Scan for the cell matching the given text and deliver its [X, Y] coordinate at center. 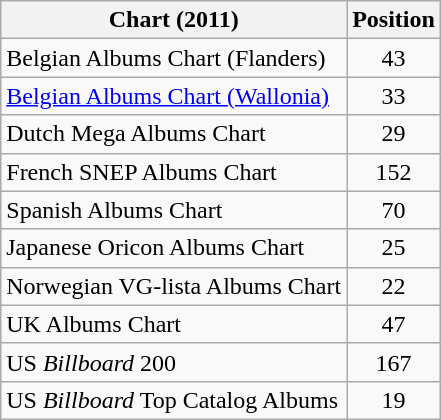
167 [394, 362]
33 [394, 96]
Belgian Albums Chart (Flanders) [174, 58]
29 [394, 134]
19 [394, 400]
Norwegian VG-lista Albums Chart [174, 286]
US Billboard Top Catalog Albums [174, 400]
25 [394, 248]
US Billboard 200 [174, 362]
70 [394, 210]
43 [394, 58]
Spanish Albums Chart [174, 210]
Chart (2011) [174, 20]
UK Albums Chart [174, 324]
Dutch Mega Albums Chart [174, 134]
French SNEP Albums Chart [174, 172]
Belgian Albums Chart (Wallonia) [174, 96]
47 [394, 324]
152 [394, 172]
Japanese Oricon Albums Chart [174, 248]
22 [394, 286]
Position [394, 20]
